Scan for the cell matching the given text and deliver its [X, Y] coordinate at center. 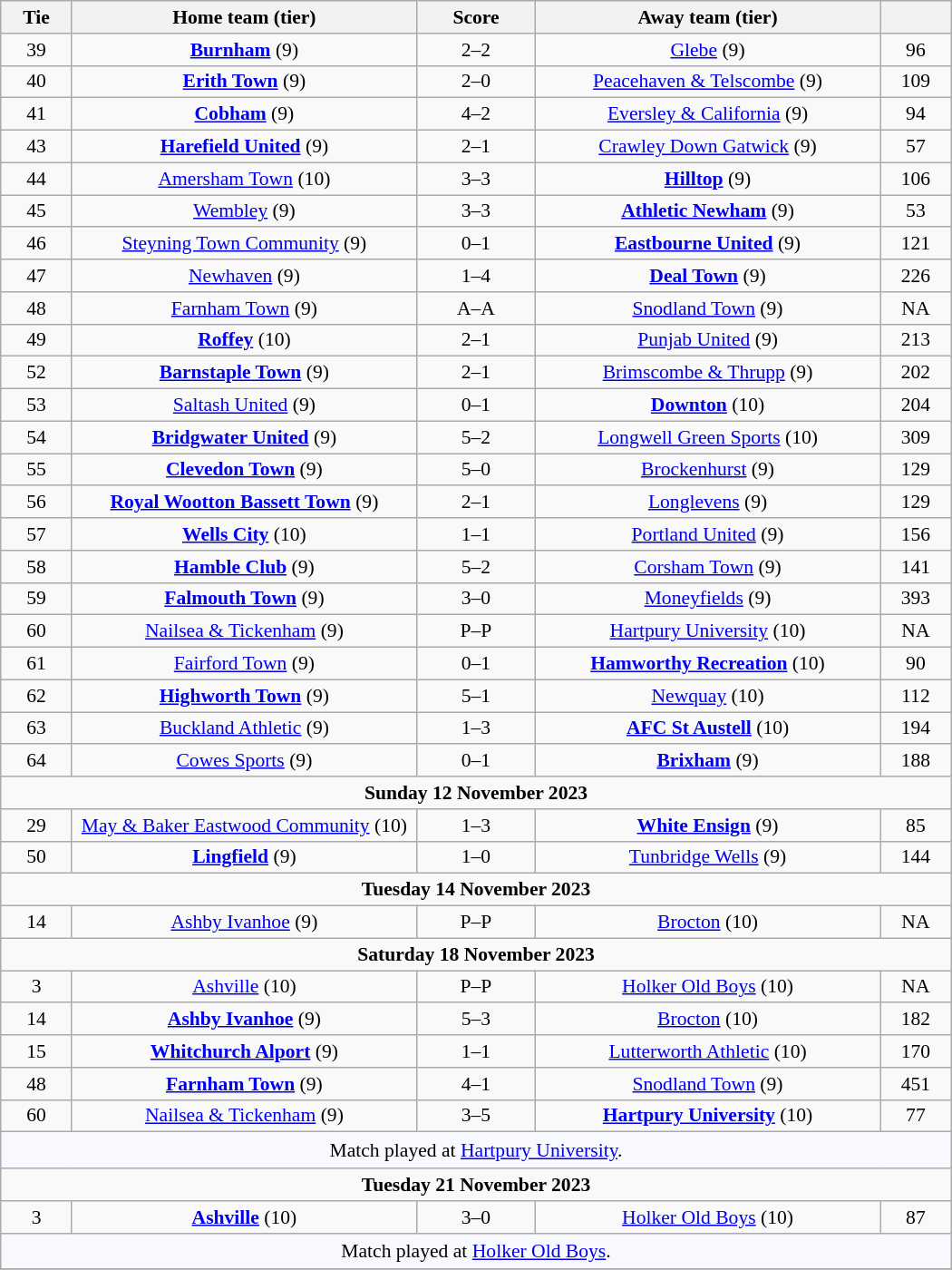
64 [36, 761]
5–3 [475, 1020]
54 [36, 437]
Eversley & California (9) [708, 114]
204 [916, 405]
39 [36, 50]
58 [36, 567]
59 [36, 599]
44 [36, 179]
63 [36, 728]
29 [36, 825]
Moneyfields (9) [708, 599]
A–A [475, 308]
202 [916, 373]
Longlevens (9) [708, 503]
Highworth Town (9) [244, 696]
156 [916, 534]
15 [36, 1051]
Portland United (9) [708, 534]
451 [916, 1084]
194 [916, 728]
Royal Wootton Bassett Town (9) [244, 503]
Newhaven (9) [244, 276]
White Ensign (9) [708, 825]
Score [475, 17]
Erith Town (9) [244, 82]
1–0 [475, 857]
213 [916, 340]
Harefield United (9) [244, 147]
52 [36, 373]
61 [36, 664]
Deal Town (9) [708, 276]
Match played at Holker Old Boys. [476, 1251]
56 [36, 503]
2–2 [475, 50]
AFC St Austell (10) [708, 728]
2–0 [475, 82]
Fairford Town (9) [244, 664]
Cowes Sports (9) [244, 761]
226 [916, 276]
Match played at Hartpury University. [476, 1150]
Sunday 12 November 2023 [476, 793]
Hamble Club (9) [244, 567]
309 [916, 437]
Wembley (9) [244, 211]
Hilltop (9) [708, 179]
May & Baker Eastwood Community (10) [244, 825]
Athletic Newham (9) [708, 211]
Steyning Town Community (9) [244, 244]
49 [36, 340]
45 [36, 211]
62 [36, 696]
141 [916, 567]
41 [36, 114]
144 [916, 857]
5–1 [475, 696]
46 [36, 244]
Punjab United (9) [708, 340]
5–0 [475, 470]
1–4 [475, 276]
Eastbourne United (9) [708, 244]
Brixham (9) [708, 761]
3–5 [475, 1116]
109 [916, 82]
121 [916, 244]
Falmouth Town (9) [244, 599]
43 [36, 147]
Downton (10) [708, 405]
112 [916, 696]
Whitchurch Alport (9) [244, 1051]
Amersham Town (10) [244, 179]
Away team (tier) [708, 17]
85 [916, 825]
50 [36, 857]
Cobham (9) [244, 114]
Wells City (10) [244, 534]
Burnham (9) [244, 50]
106 [916, 179]
94 [916, 114]
Tuesday 14 November 2023 [476, 890]
Glebe (9) [708, 50]
47 [36, 276]
Brimscombe & Thrupp (9) [708, 373]
Lutterworth Athletic (10) [708, 1051]
Tuesday 21 November 2023 [476, 1185]
40 [36, 82]
Roffey (10) [244, 340]
87 [916, 1217]
393 [916, 599]
Clevedon Town (9) [244, 470]
Bridgwater United (9) [244, 437]
Longwell Green Sports (10) [708, 437]
Saturday 18 November 2023 [476, 954]
90 [916, 664]
Saltash United (9) [244, 405]
77 [916, 1116]
Hamworthy Recreation (10) [708, 664]
Newquay (10) [708, 696]
4–2 [475, 114]
Buckland Athletic (9) [244, 728]
96 [916, 50]
Home team (tier) [244, 17]
Tie [36, 17]
Brockenhurst (9) [708, 470]
Crawley Down Gatwick (9) [708, 147]
182 [916, 1020]
Lingfield (9) [244, 857]
55 [36, 470]
Barnstaple Town (9) [244, 373]
Tunbridge Wells (9) [708, 857]
Corsham Town (9) [708, 567]
188 [916, 761]
170 [916, 1051]
4–1 [475, 1084]
Peacehaven & Telscombe (9) [708, 82]
